Pinpoint the cell where the given text exists, returning its [x, y] midpoint coordinate. 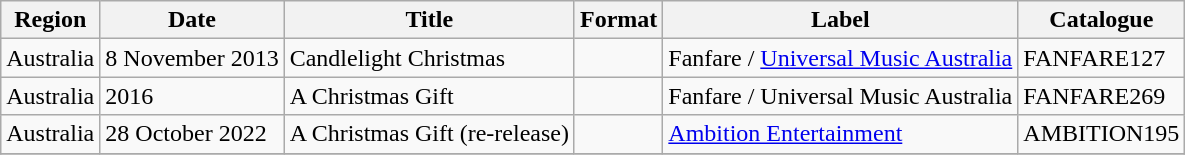
AMBITION195 [1102, 134]
A Christmas Gift (re-release) [429, 134]
Ambition Entertainment [840, 134]
Catalogue [1102, 20]
28 October 2022 [192, 134]
Format [618, 20]
Region [50, 20]
8 November 2013 [192, 58]
Label [840, 20]
FANFARE127 [1102, 58]
Candlelight Christmas [429, 58]
FANFARE269 [1102, 96]
2016 [192, 96]
A Christmas Gift [429, 96]
Date [192, 20]
Title [429, 20]
